Extract the [X, Y] coordinate from the center of the cell holding the provided text.  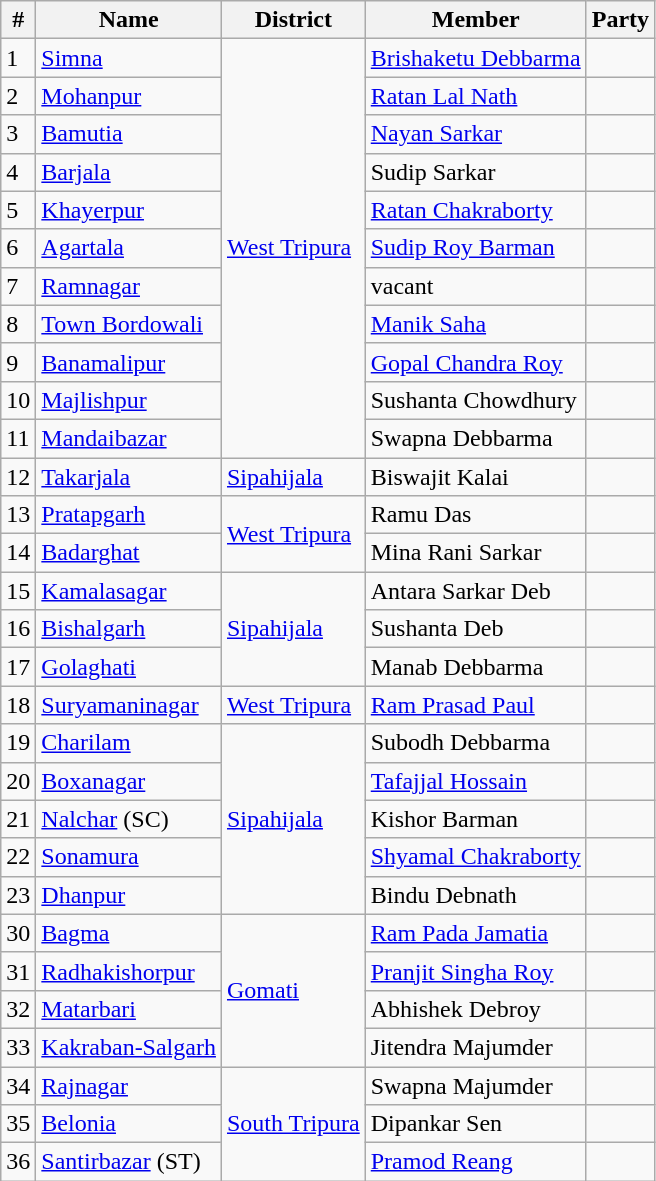
32 [18, 1009]
Mohanpur [129, 96]
33 [18, 1047]
Kakraban-Salgarh [129, 1047]
Ram Pada Jamatia [476, 933]
Ramnagar [129, 286]
18 [18, 705]
Name [129, 20]
13 [18, 515]
Pranjit Singha Roy [476, 971]
Ram Prasad Paul [476, 705]
31 [18, 971]
Party [620, 20]
Swapna Majumder [476, 1085]
Kishor Barman [476, 819]
Nalchar (SC) [129, 819]
Belonia [129, 1124]
7 [18, 286]
Sushanta Deb [476, 629]
Dipankar Sen [476, 1124]
Khayerpur [129, 210]
Jitendra Majumder [476, 1047]
19 [18, 743]
11 [18, 438]
Ratan Chakraborty [476, 210]
Mina Rani Sarkar [476, 553]
1 [18, 58]
Golaghati [129, 667]
Manab Debbarma [476, 667]
Bindu Debnath [476, 895]
Sonamura [129, 857]
Ramu Das [476, 515]
21 [18, 819]
20 [18, 781]
2 [18, 96]
Abhishek Debroy [476, 1009]
Mandaibazar [129, 438]
Pratapgarh [129, 515]
6 [18, 248]
Dhanpur [129, 895]
34 [18, 1085]
16 [18, 629]
Suryamaninagar [129, 705]
Antara Sarkar Deb [476, 591]
Pramod Reang [476, 1162]
Agartala [129, 248]
vacant [476, 286]
Subodh Debbarma [476, 743]
Kamalasagar [129, 591]
Banamalipur [129, 362]
30 [18, 933]
South Tripura [293, 1123]
23 [18, 895]
Matarbari [129, 1009]
Bishalgarh [129, 629]
Tafajjal Hossain [476, 781]
Barjala [129, 172]
Boxanagar [129, 781]
Gomati [293, 990]
Charilam [129, 743]
15 [18, 591]
4 [18, 172]
Nayan Sarkar [476, 134]
Sudip Roy Barman [476, 248]
District [293, 20]
8 [18, 324]
Bagma [129, 933]
Brishaketu Debbarma [476, 58]
Ratan Lal Nath [476, 96]
5 [18, 210]
10 [18, 400]
9 [18, 362]
Simna [129, 58]
Santirbazar (ST) [129, 1162]
Biswajit Kalai [476, 477]
Sudip Sarkar [476, 172]
Town Bordowali [129, 324]
17 [18, 667]
Rajnagar [129, 1085]
12 [18, 477]
# [18, 20]
35 [18, 1124]
Badarghat [129, 553]
14 [18, 553]
Member [476, 20]
Gopal Chandra Roy [476, 362]
36 [18, 1162]
Swapna Debbarma [476, 438]
Takarjala [129, 477]
Sushanta Chowdhury [476, 400]
Radhakishorpur [129, 971]
Manik Saha [476, 324]
Majlishpur [129, 400]
Shyamal Chakraborty [476, 857]
22 [18, 857]
Bamutia [129, 134]
3 [18, 134]
